Search for the cell housing the specified text and yield its [X, Y] center coordinate. 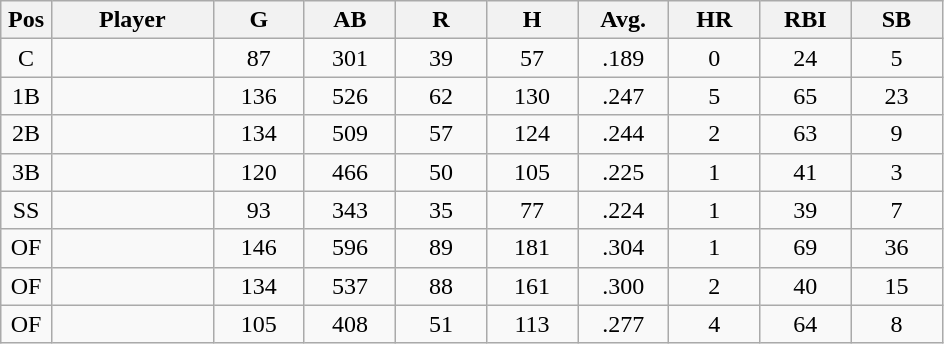
509 [350, 134]
41 [806, 172]
0 [714, 58]
24 [806, 58]
89 [440, 248]
136 [258, 96]
113 [532, 324]
124 [532, 134]
50 [440, 172]
3 [896, 172]
69 [806, 248]
120 [258, 172]
23 [896, 96]
SB [896, 20]
63 [806, 134]
181 [532, 248]
.304 [624, 248]
130 [532, 96]
R [440, 20]
301 [350, 58]
HR [714, 20]
RBI [806, 20]
1B [26, 96]
H [532, 20]
SS [26, 210]
35 [440, 210]
408 [350, 324]
65 [806, 96]
526 [350, 96]
62 [440, 96]
161 [532, 286]
15 [896, 286]
Pos [26, 20]
.189 [624, 58]
7 [896, 210]
93 [258, 210]
40 [806, 286]
51 [440, 324]
G [258, 20]
36 [896, 248]
596 [350, 248]
88 [440, 286]
466 [350, 172]
C [26, 58]
537 [350, 286]
.300 [624, 286]
.247 [624, 96]
.277 [624, 324]
2B [26, 134]
.224 [624, 210]
3B [26, 172]
77 [532, 210]
.225 [624, 172]
Player [132, 20]
Avg. [624, 20]
4 [714, 324]
8 [896, 324]
.244 [624, 134]
146 [258, 248]
87 [258, 58]
64 [806, 324]
343 [350, 210]
9 [896, 134]
AB [350, 20]
